Extract the (x, y) coordinate from the center of the cell holding the provided text.  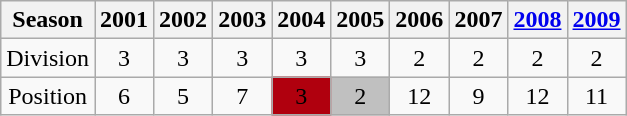
5 (184, 96)
Position (48, 96)
Season (48, 20)
2001 (124, 20)
2005 (360, 20)
7 (242, 96)
2003 (242, 20)
11 (596, 96)
2004 (302, 20)
2006 (420, 20)
9 (478, 96)
2009 (596, 20)
Division (48, 58)
2007 (478, 20)
6 (124, 96)
2008 (538, 20)
2002 (184, 20)
